Return [X, Y] of the center of cell containing provided text 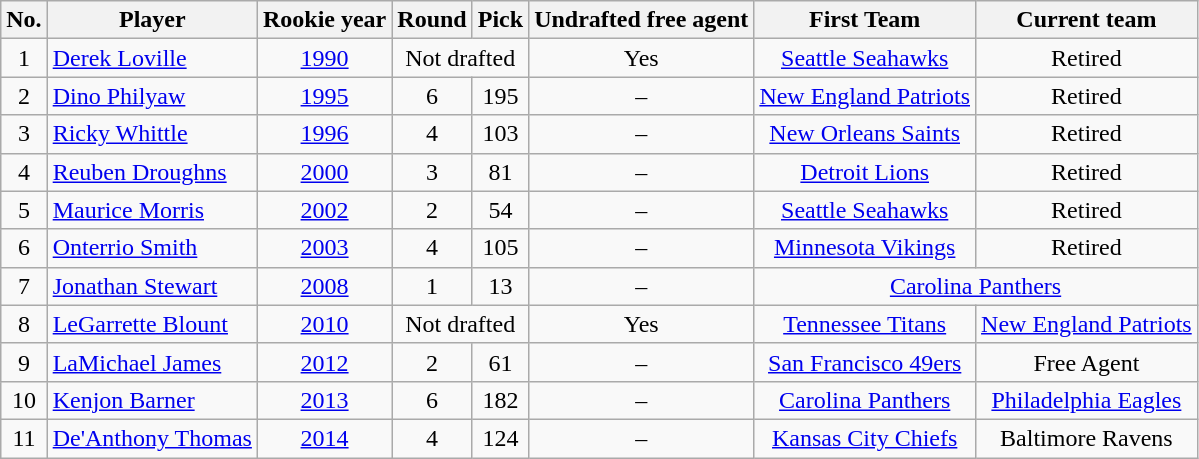
2002 [324, 210]
9 [24, 362]
Round [432, 20]
2013 [324, 400]
2014 [324, 438]
61 [500, 362]
Onterrio Smith [152, 248]
1995 [324, 96]
Kenjon Barner [152, 400]
103 [500, 134]
2012 [324, 362]
5 [24, 210]
81 [500, 172]
De'Anthony Thomas [152, 438]
2008 [324, 286]
Pick [500, 20]
First Team [865, 20]
105 [500, 248]
2010 [324, 324]
New Orleans Saints [865, 134]
8 [24, 324]
Tennessee Titans [865, 324]
195 [500, 96]
Free Agent [1087, 362]
Philadelphia Eagles [1087, 400]
Detroit Lions [865, 172]
13 [500, 286]
1996 [324, 134]
2003 [324, 248]
Baltimore Ravens [1087, 438]
LaMichael James [152, 362]
Jonathan Stewart [152, 286]
Kansas City Chiefs [865, 438]
San Francisco 49ers [865, 362]
Ricky Whittle [152, 134]
10 [24, 400]
11 [24, 438]
Maurice Morris [152, 210]
7 [24, 286]
182 [500, 400]
Current team [1087, 20]
Rookie year [324, 20]
Undrafted free agent [642, 20]
No. [24, 20]
Dino Philyaw [152, 96]
54 [500, 210]
Minnesota Vikings [865, 248]
LeGarrette Blount [152, 324]
2000 [324, 172]
Player [152, 20]
124 [500, 438]
Reuben Droughns [152, 172]
1990 [324, 58]
Derek Loville [152, 58]
